Find where the given text appears and provide that cell's center as (x, y) coordinate. 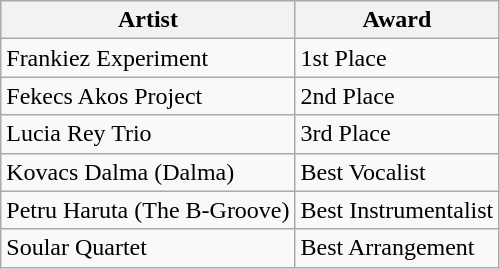
Award (397, 20)
Fekecs Akos Project (148, 96)
3rd Place (397, 134)
Frankiez Experiment (148, 58)
Best Instrumentalist (397, 210)
2nd Place (397, 96)
Artist (148, 20)
Kovacs Dalma (Dalma) (148, 172)
Best Arrangement (397, 248)
Best Vocalist (397, 172)
Petru Haruta (The B-Groove) (148, 210)
1st Place (397, 58)
Soular Quartet (148, 248)
Lucia Rey Trio (148, 134)
